Pinpoint the cell where the given text exists, returning its [x, y] midpoint coordinate. 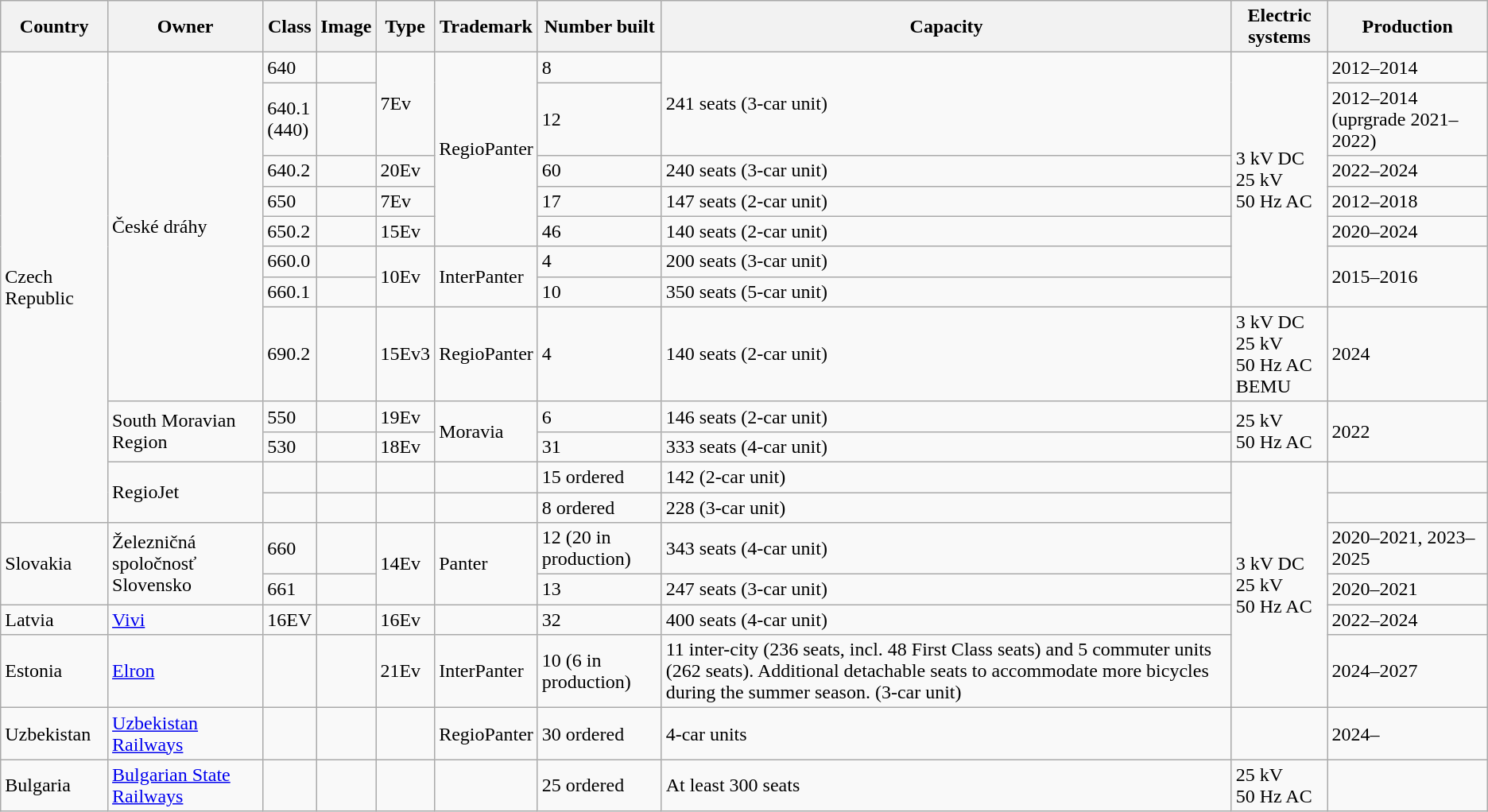
Country [54, 27]
16EV [289, 620]
Vivi [186, 620]
Type [405, 27]
640.2 [289, 171]
4-car units [946, 734]
Elron [186, 671]
2022 [1407, 431]
17 [599, 201]
Owner [186, 27]
660.0 [289, 261]
RegioJet [186, 492]
147 seats (2-car unit) [946, 201]
333 seats (4-car unit) [946, 447]
Železničná spoločnosť Slovensko [186, 564]
25 ordered [599, 785]
142 (2-car unit) [946, 477]
2020–2021, 2023–2025 [1407, 548]
550 [289, 416]
10 (6 in production) [599, 671]
13 [599, 590]
10 [599, 292]
650.2 [289, 231]
650 [289, 201]
Bulgaria [54, 785]
660.1 [289, 292]
46 [599, 231]
2020–2021 [1407, 590]
15Ev3 [405, 354]
12 (20 in production) [599, 548]
19Ev [405, 416]
2024–2027 [1407, 671]
640 [289, 68]
Panter [486, 564]
247 seats (3-car unit) [946, 590]
České dráhy [186, 227]
530 [289, 447]
Electric systems [1280, 27]
2012–2018 [1407, 201]
Number built [599, 27]
8 [599, 68]
21Ev [405, 671]
3 kV DC25 kV 50 Hz ACBEMU [1280, 354]
Bulgarian State Railways [186, 785]
Trademark [486, 27]
640.1(440) [289, 119]
200 seats (3-car unit) [946, 261]
Moravia [486, 431]
Uzbekistan Railways [186, 734]
Production [1407, 27]
2024 [1407, 354]
16Ev [405, 620]
8 ordered [599, 508]
2024– [1407, 734]
20Ev [405, 171]
At least 300 seats [946, 785]
228 (3-car unit) [946, 508]
400 seats (4-car unit) [946, 620]
60 [599, 171]
Slovakia [54, 564]
660 [289, 548]
12 [599, 119]
241 seats (3-car unit) [946, 104]
10Ev [405, 276]
15Ev [405, 231]
240 seats (3-car unit) [946, 171]
2012–2014 [1407, 68]
146 seats (2-car unit) [946, 416]
350 seats (5-car unit) [946, 292]
30 ordered [599, 734]
Capacity [946, 27]
32 [599, 620]
6 [599, 416]
Image [347, 27]
690.2 [289, 354]
18Ev [405, 447]
2015–2016 [1407, 276]
2012–2014 (uprgrade 2021–2022) [1407, 119]
Uzbekistan [54, 734]
14Ev [405, 564]
Estonia [54, 671]
Class [289, 27]
31 [599, 447]
South Moravian Region [186, 431]
661 [289, 590]
Latvia [54, 620]
2020–2024 [1407, 231]
343 seats (4-car unit) [946, 548]
15 ordered [599, 477]
Czech Republic [54, 288]
